Locate the cell with the specified text and output its [x, y] center coordinate. 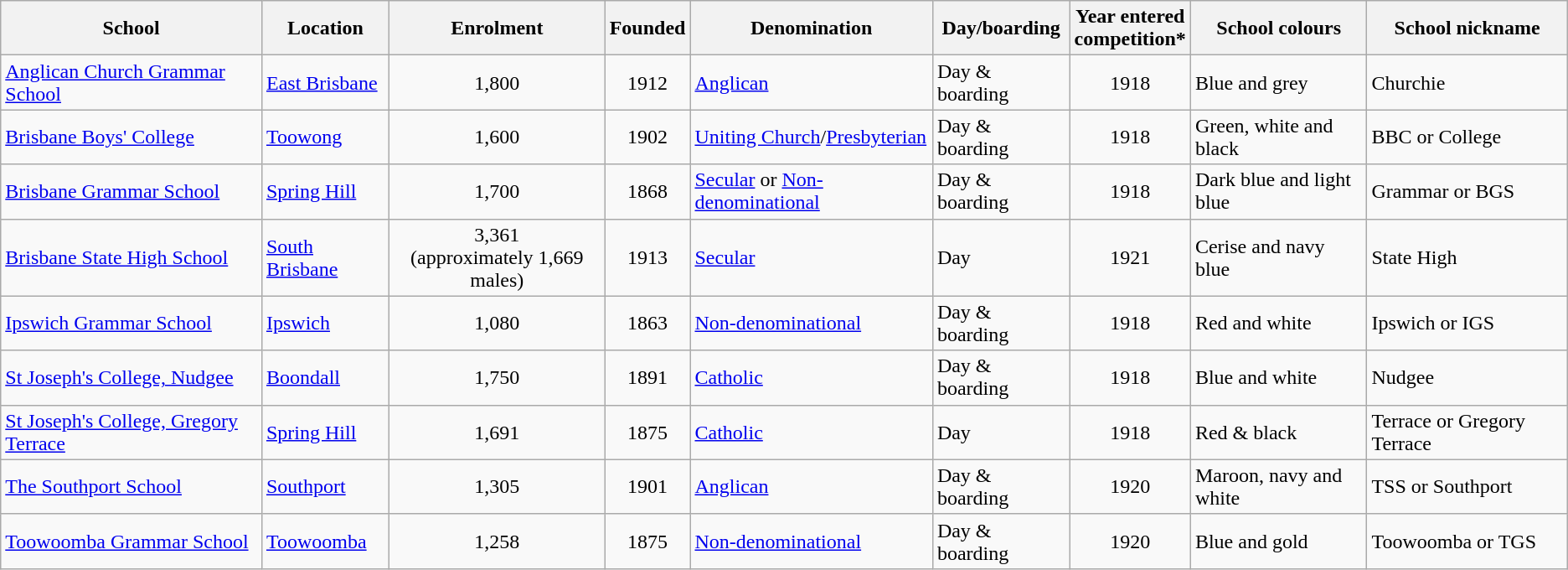
1,080 [497, 324]
Cerise and navy blue [1278, 257]
BBC or College [1467, 137]
1,600 [497, 137]
Toowoomba [325, 541]
Southport [325, 486]
1913 [647, 257]
Year enteredcompetition* [1130, 28]
Red and white [1278, 324]
Ipswich Grammar School [132, 324]
1912 [647, 82]
1,800 [497, 82]
Anglican Church Grammar School [132, 82]
Founded [647, 28]
Toowong [325, 137]
Red & black [1278, 433]
School nickname [1467, 28]
1921 [1130, 257]
Day/boarding [1001, 28]
Brisbane Grammar School [132, 191]
Denomination [811, 28]
Maroon, navy and white [1278, 486]
School [132, 28]
Enrolment [497, 28]
Uniting Church/Presbyterian [811, 137]
Blue and grey [1278, 82]
Green, white and black [1278, 137]
St Joseph's College, Nudgee [132, 377]
Boondall [325, 377]
1,700 [497, 191]
1,258 [497, 541]
Ipswich [325, 324]
3,361(approximately 1,669 males) [497, 257]
Location [325, 28]
South Brisbane [325, 257]
1868 [647, 191]
1901 [647, 486]
1891 [647, 377]
1,305 [497, 486]
Secular [811, 257]
Nudgee [1467, 377]
Brisbane Boys' College [132, 137]
School colours [1278, 28]
1863 [647, 324]
Toowoomba or TGS [1467, 541]
1,691 [497, 433]
East Brisbane [325, 82]
Grammar or BGS [1467, 191]
1902 [647, 137]
St Joseph's College, Gregory Terrace [132, 433]
Churchie [1467, 82]
Terrace or Gregory Terrace [1467, 433]
Blue and white [1278, 377]
Brisbane State High School [132, 257]
Ipswich or IGS [1467, 324]
The Southport School [132, 486]
TSS or Southport [1467, 486]
Toowoomba Grammar School [132, 541]
1,750 [497, 377]
State High [1467, 257]
Dark blue and light blue [1278, 191]
Blue and gold [1278, 541]
Secular or Non-denominational [811, 191]
